Determine the [X, Y] coordinate at the center of the cell enclosing the given text.  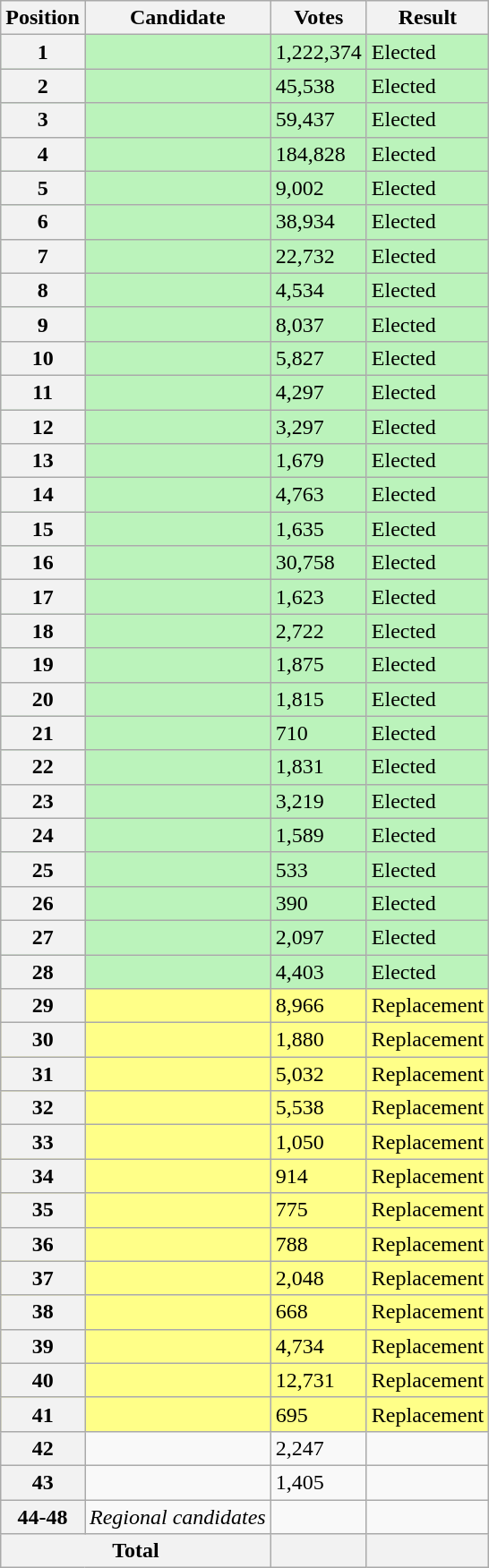
5,538 [319, 1108]
Candidate [177, 18]
Position [43, 18]
3,297 [319, 427]
Result [427, 18]
1,815 [319, 699]
1,050 [319, 1142]
2,048 [319, 1278]
1,623 [319, 597]
695 [319, 1414]
20 [43, 699]
1,875 [319, 665]
668 [319, 1312]
5,032 [319, 1074]
8,966 [319, 1006]
914 [319, 1176]
36 [43, 1244]
12,731 [319, 1380]
4,763 [319, 495]
390 [319, 903]
788 [319, 1244]
32 [43, 1108]
14 [43, 495]
Votes [319, 18]
8,037 [319, 324]
4,403 [319, 971]
29 [43, 1006]
1,880 [319, 1040]
3 [43, 120]
8 [43, 290]
1,679 [319, 461]
2 [43, 86]
28 [43, 971]
22 [43, 767]
45,538 [319, 86]
6 [43, 222]
1,635 [319, 529]
40 [43, 1380]
4 [43, 154]
1,831 [319, 767]
775 [319, 1210]
27 [43, 937]
Total [136, 1551]
5 [43, 188]
41 [43, 1414]
42 [43, 1448]
2,722 [319, 631]
39 [43, 1346]
1 [43, 52]
13 [43, 461]
43 [43, 1482]
33 [43, 1142]
4,734 [319, 1346]
17 [43, 597]
7 [43, 256]
18 [43, 631]
24 [43, 835]
1,589 [319, 835]
3,219 [319, 801]
11 [43, 392]
10 [43, 358]
Regional candidates [177, 1517]
31 [43, 1074]
19 [43, 665]
35 [43, 1210]
22,732 [319, 256]
4,297 [319, 392]
12 [43, 427]
37 [43, 1278]
184,828 [319, 154]
2,097 [319, 937]
59,437 [319, 120]
38 [43, 1312]
1,222,374 [319, 52]
533 [319, 869]
1,405 [319, 1482]
5,827 [319, 358]
710 [319, 733]
2,247 [319, 1448]
25 [43, 869]
44-48 [43, 1517]
38,934 [319, 222]
30,758 [319, 563]
30 [43, 1040]
23 [43, 801]
4,534 [319, 290]
16 [43, 563]
34 [43, 1176]
15 [43, 529]
21 [43, 733]
9,002 [319, 188]
9 [43, 324]
26 [43, 903]
